Output the [x, y] coordinate of the center of the cell containing the given text.  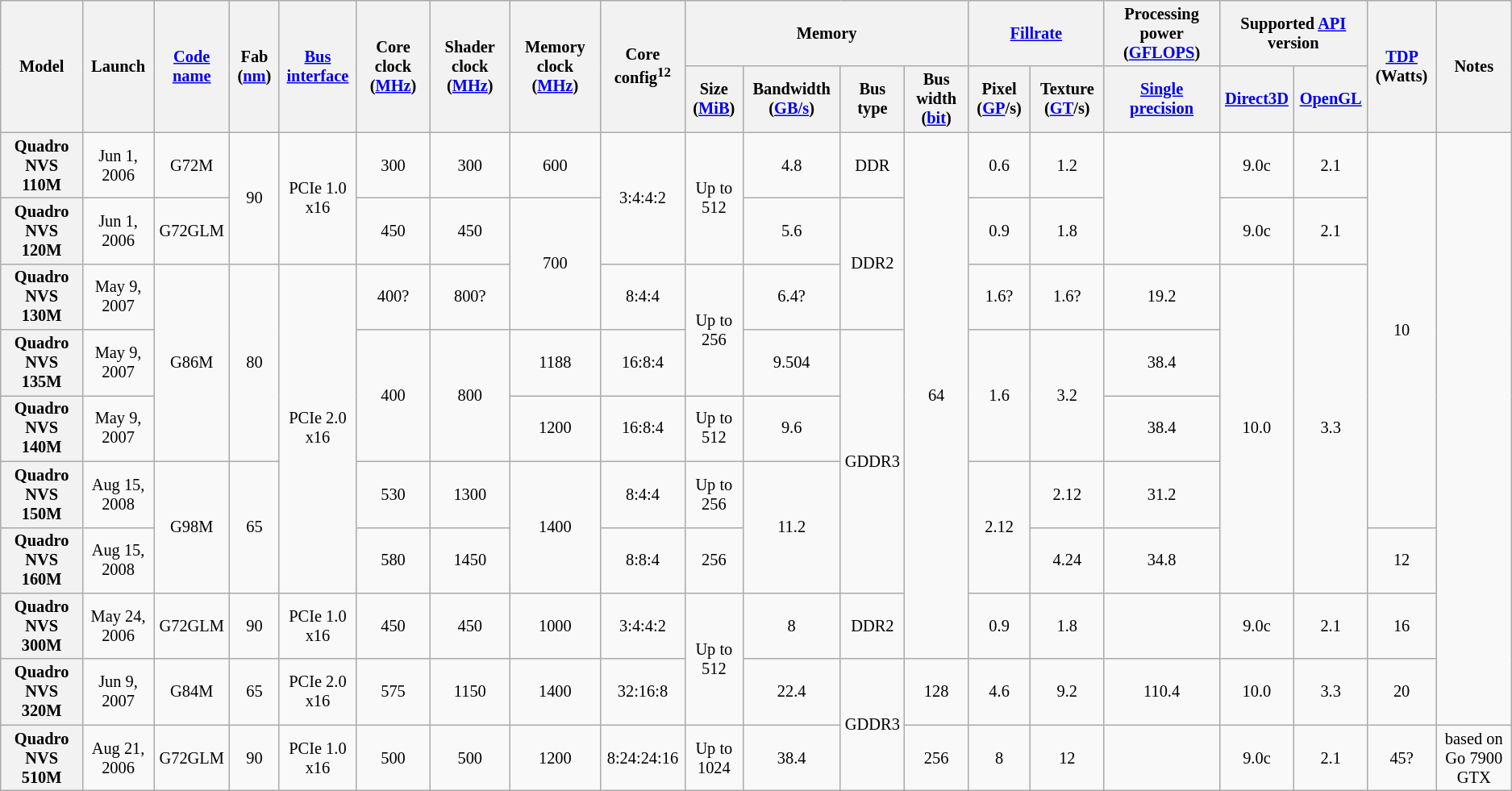
Single precision [1161, 99]
1.2 [1068, 165]
Pixel (GP/s) [1000, 99]
G86M [192, 363]
80 [255, 363]
Processing power (GFLOPS) [1161, 33]
5.6 [792, 231]
Core clock (MHz) [394, 66]
6.4? [792, 297]
Quadro NVS 300M [42, 626]
Fillrate [1036, 33]
Jun 9, 2007 [119, 692]
11.2 [792, 527]
32:16:8 [642, 692]
Shader clock (MHz) [469, 66]
Aug 21, 2006 [119, 758]
Core config12 [642, 66]
Memory clock (MHz) [555, 66]
700 [555, 263]
600 [555, 165]
1000 [555, 626]
9.6 [792, 428]
575 [394, 692]
19.2 [1161, 297]
May 24, 2006 [119, 626]
Quadro NVS 510M [42, 758]
Supported API version [1293, 33]
G98M [192, 527]
128 [937, 692]
Bus type [873, 99]
8:8:4 [642, 560]
1188 [555, 363]
Quadro NVS 150M [42, 494]
1150 [469, 692]
Quadro NVS 140M [42, 428]
Up to 1024 [714, 758]
800 [469, 395]
400? [394, 297]
Memory [827, 33]
Quadro NVS 160M [42, 560]
9.2 [1068, 692]
110.4 [1161, 692]
580 [394, 560]
4.6 [1000, 692]
0.6 [1000, 165]
800? [469, 297]
Code name [192, 66]
1300 [469, 494]
22.4 [792, 692]
34.8 [1161, 560]
Fab (nm) [255, 66]
Launch [119, 66]
Quadro NVS 320M [42, 692]
45? [1402, 758]
9.504 [792, 363]
Quadro NVS 135M [42, 363]
20 [1402, 692]
DDR [873, 165]
based on Go 7900 GTX [1474, 758]
Direct3D [1256, 99]
Model [42, 66]
Bus width (bit) [937, 99]
10 [1402, 330]
31.2 [1161, 494]
64 [937, 395]
530 [394, 494]
G84M [192, 692]
TDP (Watts) [1402, 66]
Quadro NVS 110M [42, 165]
8:24:24:16 [642, 758]
3.2 [1068, 395]
4.8 [792, 165]
1.6 [1000, 395]
G72M [192, 165]
Bandwidth (GB/s) [792, 99]
Quadro NVS 130M [42, 297]
Notes [1474, 66]
1450 [469, 560]
16 [1402, 626]
400 [394, 395]
Bus interface [318, 66]
4.24 [1068, 560]
Quadro NVS 120M [42, 231]
Texture (GT/s) [1068, 99]
Size (MiB) [714, 99]
OpenGL [1331, 99]
